Return the (x, y) coordinate for the center point of the cell that contains the specified text.  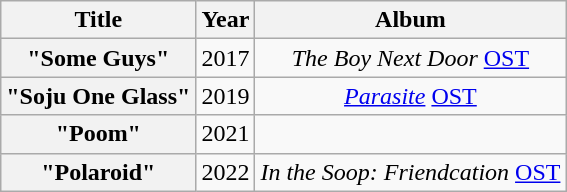
2017 (226, 58)
Title (98, 20)
In the Soop: Friendcation OST (410, 172)
"Poom" (98, 134)
Year (226, 20)
"Some Guys" (98, 58)
2019 (226, 96)
Parasite OST (410, 96)
"Polaroid" (98, 172)
2021 (226, 134)
The Boy Next Door OST (410, 58)
"Soju One Glass" (98, 96)
2022 (226, 172)
Album (410, 20)
